Return [X, Y] of the center of cell containing provided text 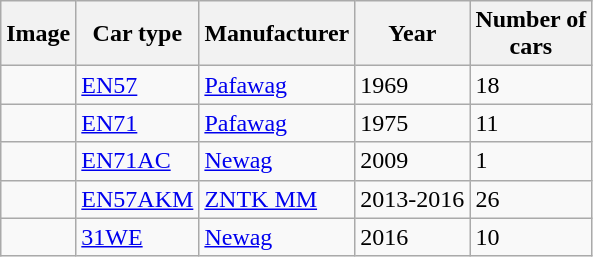
Image [38, 34]
EN71 [138, 123]
Number ofcars [531, 34]
1 [531, 161]
2013-2016 [412, 199]
EN57 [138, 85]
ZNTK MM [277, 199]
2009 [412, 161]
EN57AKM [138, 199]
11 [531, 123]
Manufacturer [277, 34]
EN71AC [138, 161]
2016 [412, 237]
1975 [412, 123]
26 [531, 199]
31WE [138, 237]
10 [531, 237]
Year [412, 34]
1969 [412, 85]
18 [531, 85]
Car type [138, 34]
